Return the [X, Y] coordinate for the center point of the cell that contains the specified text.  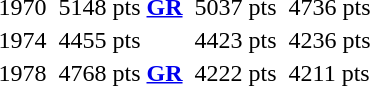
4423 pts [236, 40]
4455 pts [120, 40]
